Return (x, y) of the center of cell containing provided text 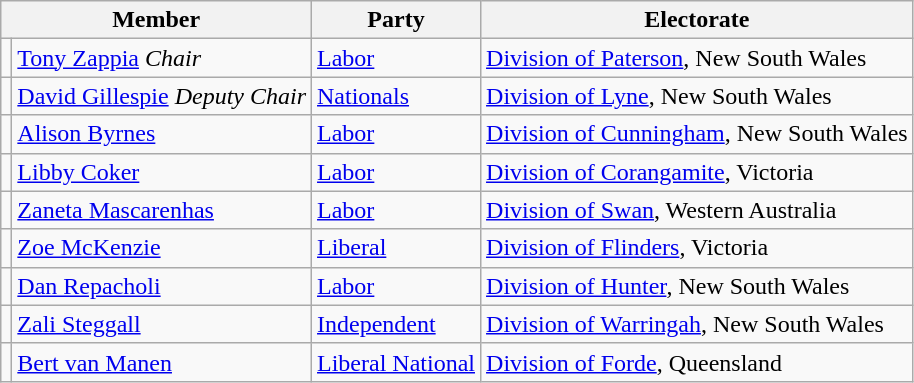
Division of Forde, Queensland (698, 362)
Tony Zappia Chair (162, 58)
Dan Repacholi (162, 286)
Zaneta Mascarenhas (162, 210)
Member (156, 20)
Division of Hunter, New South Wales (698, 286)
Division of Cunningham, New South Wales (698, 134)
Libby Coker (162, 172)
Division of Corangamite, Victoria (698, 172)
Liberal (396, 248)
Division of Lyne, New South Wales (698, 96)
Party (396, 20)
Division of Swan, Western Australia (698, 210)
David Gillespie Deputy Chair (162, 96)
Division of Paterson, New South Wales (698, 58)
Zoe McKenzie (162, 248)
Independent (396, 324)
Electorate (698, 20)
Nationals (396, 96)
Division of Warringah, New South Wales (698, 324)
Division of Flinders, Victoria (698, 248)
Zali Steggall (162, 324)
Bert van Manen (162, 362)
Alison Byrnes (162, 134)
Liberal National (396, 362)
